Scan for the cell matching the given text and deliver its [x, y] coordinate at center. 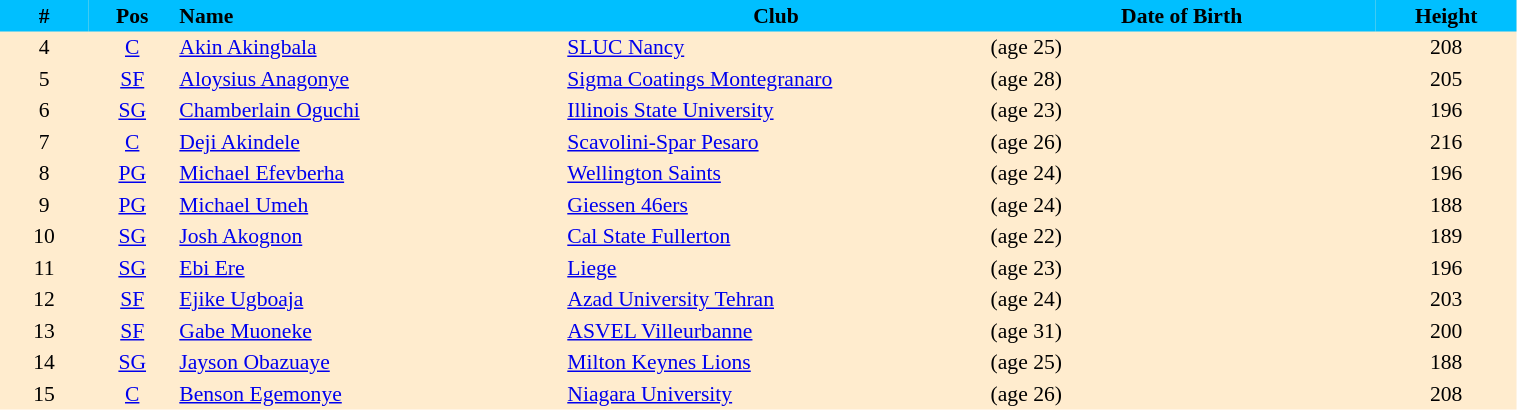
Ebi Ere [370, 268]
Ejike Ugboaja [370, 300]
Name [370, 16]
9 [44, 205]
Pos [132, 16]
Josh Akognon [370, 236]
SLUC Nancy [776, 48]
Azad University Tehran [776, 300]
14 [44, 362]
# [44, 16]
12 [44, 300]
15 [44, 394]
ASVEL Villeurbanne [776, 331]
216 [1446, 142]
4 [44, 48]
Jayson Obazuaye [370, 362]
Club [776, 16]
205 [1446, 79]
Deji Akindele [370, 142]
8 [44, 174]
Date of Birth [1182, 16]
13 [44, 331]
Akin Akingbala [370, 48]
Cal State Fullerton [776, 236]
Niagara University [776, 394]
(age 22) [1182, 236]
7 [44, 142]
Michael Umeh [370, 205]
Aloysius Anagonye [370, 79]
Giessen 46ers [776, 205]
5 [44, 79]
Liege [776, 268]
Wellington Saints [776, 174]
Benson Egemonye [370, 394]
(age 28) [1182, 79]
203 [1446, 300]
Gabe Muoneke [370, 331]
Michael Efevberha [370, 174]
189 [1446, 236]
10 [44, 236]
Scavolini-Spar Pesaro [776, 142]
Height [1446, 16]
Chamberlain Oguchi [370, 110]
Milton Keynes Lions [776, 362]
(age 31) [1182, 331]
200 [1446, 331]
Illinois State University [776, 110]
Sigma Coatings Montegranaro [776, 79]
6 [44, 110]
11 [44, 268]
